Search for the cell housing the specified text and yield its (X, Y) center coordinate. 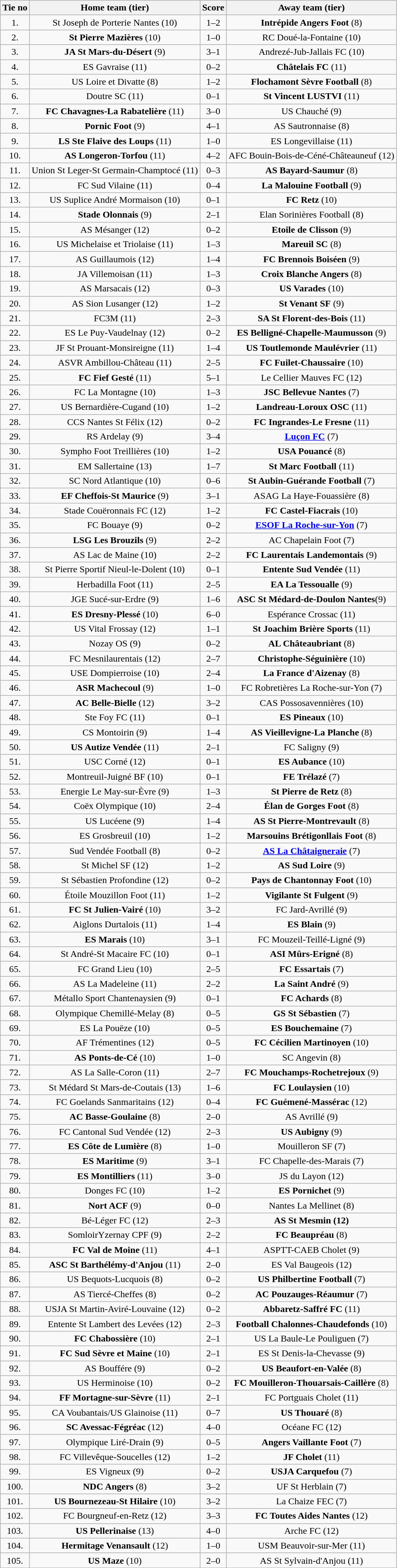
3. (15, 52)
US Lucéene (9) (115, 821)
34. (15, 510)
Métallo Sport Chantenaysien (9) (115, 998)
AS Marsacais (12) (115, 289)
84. (15, 1250)
66. (15, 984)
St Joachim Brière Sports (11) (312, 629)
64. (15, 954)
FE Trélazé (7) (312, 777)
Angers Vaillante Foot (7) (312, 1442)
ASPTT-CAEB Cholet (9) (312, 1250)
CA Voubantais/US Glainoise (11) (115, 1413)
AF Trémentines (12) (115, 1043)
Olympique Chemillé-Melay (8) (115, 1013)
Doutre SC (11) (115, 96)
RC Doué-la-Fontaine (10) (312, 37)
52. (15, 777)
88. (15, 1309)
24. (15, 362)
104. (15, 1545)
Ste Foy FC (11) (115, 718)
St Médard St Mars-de-Coutais (13) (115, 1087)
US La Baule-Le Pouliguen (7) (312, 1338)
Aiglons Durtalois (11) (115, 925)
1–7 (213, 466)
Nozay OS (9) (115, 643)
ES Bouchemaine (7) (312, 1028)
45. (15, 673)
US Aubigny (9) (312, 1132)
70. (15, 1043)
83. (15, 1235)
US Maze (10) (115, 1560)
1–1 (213, 629)
FC Robretières La Roche-sur-Yon (7) (312, 688)
EF Cheffois-St Maurice (9) (115, 496)
39. (15, 584)
FC Fuilet-Chaussaire (10) (312, 362)
Pays de Chantonnay Foot (10) (312, 880)
FC Laurentais Landemontais (9) (312, 555)
Entente Sud Vendée (11) (312, 570)
FC Guémené-Massérac (12) (312, 1102)
FC Jard-Avrillé (9) (312, 910)
Luçon FC (7) (312, 437)
61. (15, 910)
St Aubin-Guérande Football (7) (312, 481)
41. (15, 614)
AS Sion Lusanger (12) (115, 303)
ES La Pouëze (10) (115, 1028)
78. (15, 1161)
3–3 (213, 1516)
82. (15, 1220)
15. (15, 230)
5. (15, 82)
98. (15, 1457)
ES Grosbreuil (10) (115, 836)
St André-St Macaire FC (10) (115, 954)
Élan de Gorges Foot (8) (312, 806)
La Malouine Football (9) (312, 185)
Home team (tier) (115, 8)
US Thouaré (8) (312, 1413)
16. (15, 244)
ES Pineaux (10) (312, 718)
Abbaretz-Saffré FC (11) (312, 1309)
FC Cécilien Martinoyen (10) (312, 1043)
26. (15, 392)
27. (15, 407)
AS Bouffére (9) (115, 1368)
17. (15, 259)
62. (15, 925)
JS du Layon (12) (312, 1176)
25. (15, 377)
US Loire et Divatte (8) (115, 82)
FC Mouilleron-Thouarsais-Caillère (8) (312, 1383)
FC Sud Vilaine (11) (115, 185)
AL Châteaubriant (8) (312, 643)
105. (15, 1560)
FC St Julien-Vairé (10) (115, 910)
Pornic Foot (9) (115, 126)
AC Pouzauges-Réaumur (7) (312, 1294)
33. (15, 496)
SC Nord Atlantique (10) (115, 481)
99. (15, 1472)
USC Corné (12) (115, 762)
Landreau-Loroux OSC (11) (312, 407)
NDC Angers (8) (115, 1486)
JSC Bellevue Nantes (7) (312, 392)
USA Pouancé (8) (312, 451)
Nantes La Mellinet (8) (312, 1206)
48. (15, 718)
20. (15, 303)
76. (15, 1132)
US Chauché (9) (312, 111)
US Autize Vendée (11) (115, 747)
JF Cholet (11) (312, 1457)
AS Vieillevigne-La Planche (8) (312, 732)
Intrépide Angers Foot (8) (312, 23)
ES Pornichet (9) (312, 1191)
ES Longevillaise (11) (312, 141)
AS La Salle-Coron (11) (115, 1072)
US Varades (10) (312, 289)
95. (15, 1413)
Elan Sorinières Football (8) (312, 215)
49. (15, 732)
LSG Les Brouzils (9) (115, 540)
9. (15, 141)
0–6 (213, 481)
ES Aubance (10) (312, 762)
FC Goelands Sanmaritains (12) (115, 1102)
CCS Nantes St Félix (12) (115, 422)
Tie no (15, 8)
St Michel SF (12) (115, 865)
FC Castel-Fiacrais (10) (312, 510)
SA St Florent-des-Bois (11) (312, 318)
53. (15, 791)
Le Cellier Mauves FC (12) (312, 377)
3–4 (213, 437)
US Suplice André Mormaison (10) (115, 200)
FC La Montagne (10) (115, 392)
FC Grand Lieu (10) (115, 969)
USE Dompierroise (10) (115, 673)
37. (15, 555)
St Joseph de Porterie Nantes (10) (115, 23)
Hermitage Venansault (12) (115, 1545)
St Marc Football (11) (312, 466)
La Chaize FEC (7) (312, 1501)
38. (15, 570)
Nort ACF (9) (115, 1206)
96. (15, 1427)
92. (15, 1368)
AS St Sylvain-d'Anjou (11) (312, 1560)
Score (213, 8)
Montreuil-Juigné BF (10) (115, 777)
AS Avrillé (9) (312, 1117)
US Philbertine Football (7) (312, 1279)
2. (15, 37)
75. (15, 1117)
US Pellerinaise (13) (115, 1531)
Energie Le May-sur-Èvre (9) (115, 791)
EA La Tessoualle (9) (312, 584)
80. (15, 1191)
FC Essartais (7) (312, 969)
ES Vigneux (9) (115, 1472)
ES Dresny-Plessé (10) (115, 614)
4–2 (213, 155)
AS Longeron-Torfou (11) (115, 155)
Andrezé-Jub-Jallais FC (10) (312, 52)
65. (15, 969)
29. (15, 437)
AS Guillaumois (12) (115, 259)
US Bequots-Lucquois (8) (115, 1279)
10. (15, 155)
St Sébastien Profondine (12) (115, 880)
94. (15, 1398)
SC Avessac-Fégréac (12) (115, 1427)
FC Saligny (9) (312, 747)
54. (15, 806)
AC Belle-Bielle (12) (115, 703)
23. (15, 348)
97. (15, 1442)
51. (15, 762)
Vigilante St Fulgent (9) (312, 895)
USM Beauvoir-sur-Mer (11) (312, 1545)
Etoile de Clisson (9) (312, 230)
SC Angevin (8) (312, 1058)
ES Maritime (9) (115, 1161)
St Pierre de Retz (8) (312, 791)
US Bournezeau-St Hilaire (10) (115, 1501)
ASVR Ambillou-Château (11) (115, 362)
FC Achards (8) (312, 998)
FC Loulaysien (10) (312, 1087)
AC Basse-Goulaine (8) (115, 1117)
AS Ponts-de-Cé (10) (115, 1058)
USJA Carquefou (7) (312, 1472)
11. (15, 170)
77. (15, 1146)
ESOF La Roche-sur-Yon (7) (312, 525)
68. (15, 1013)
Croix Blanche Angers (8) (312, 274)
FF Mortagne-sur-Sèvre (11) (115, 1398)
UF St Herblain (7) (312, 1486)
FC Portguais Cholet (11) (312, 1398)
Étoile Mouzillon Foot (11) (115, 895)
32. (15, 481)
60. (15, 895)
69. (15, 1028)
LS Ste Flaive des Loups (11) (115, 141)
ES St Denis-la-Chevasse (9) (312, 1353)
102. (15, 1516)
Espérance Crossac (11) (312, 614)
47. (15, 703)
St Pierre Mazières (10) (115, 37)
St Venant SF (9) (312, 303)
FC Mesnilaurentais (12) (115, 659)
FC3M (11) (115, 318)
FC Mouzeil-Teillé-Ligné (9) (312, 939)
FC Ingrandes-Le Fresne (11) (312, 422)
JA St Mars-du-Désert (9) (115, 52)
Entente St Lambert des Levées (12) (115, 1324)
Football Chalonnes-Chaudefonds (10) (312, 1324)
28. (15, 422)
85. (15, 1265)
CAS Possosavennières (10) (312, 703)
91. (15, 1353)
ES Gavraise (11) (115, 67)
Coëx Olympique (10) (115, 806)
La France d'Aizenay (8) (312, 673)
FC Fief Gesté (11) (115, 377)
59. (15, 880)
GS St Sébastien (7) (312, 1013)
56. (15, 836)
JGE Sucé-sur-Erdre (9) (115, 599)
CS Montoirin (9) (115, 732)
55. (15, 821)
FC Villevêque-Soucelles (12) (115, 1457)
ES Côte de Lumière (8) (115, 1146)
58. (15, 865)
103. (15, 1531)
FC Brennois Boiséen (9) (312, 259)
US Michelaise et Triolaise (11) (115, 244)
0–7 (213, 1413)
ASC St Médard-de-Doulon Nantes(9) (312, 599)
US Bernardière-Cugand (10) (115, 407)
AS Lac de Maine (10) (115, 555)
72. (15, 1072)
FC Bouaye (9) (115, 525)
FC Chabossière (10) (115, 1338)
35. (15, 525)
Mareuil SC (8) (312, 244)
ES Le Puy-Vaudelnay (12) (115, 333)
ES Montilliers (11) (115, 1176)
Mouilleron SF (7) (312, 1146)
43. (15, 643)
EM Sallertaine (13) (115, 466)
ASAG La Haye-Fouassière (8) (312, 496)
US Herminoise (10) (115, 1383)
Donges FC (10) (115, 1191)
Arche FC (12) (312, 1531)
FC Cantonal Sud Vendée (12) (115, 1132)
SomloirYzernay CPF (9) (115, 1235)
RS Ardelay (9) (115, 437)
74. (15, 1102)
AS Sautronnaise (8) (312, 126)
86. (15, 1279)
Union St Leger-St Germain-Champtocé (11) (115, 170)
4. (15, 67)
30. (15, 451)
AS Mésanger (12) (115, 230)
Océane FC (12) (312, 1427)
6. (15, 96)
73. (15, 1087)
87. (15, 1294)
FC Toutes Aides Nantes (12) (312, 1516)
USJA St Martin-Aviré-Louvaine (12) (115, 1309)
AS Sud Loire (9) (312, 865)
12. (15, 185)
7. (15, 111)
36. (15, 540)
AS St Mesmin (12) (312, 1220)
ASI Mûrs-Erigné (8) (312, 954)
JF St Prouant-Monsireigne (11) (115, 348)
6–0 (213, 614)
AS St Pierre-Montrevault (8) (312, 821)
90. (15, 1338)
5–1 (213, 377)
AS La Madeleine (11) (115, 984)
St Pierre Sportif Nieul-le-Dolent (10) (115, 570)
Châtelais FC (11) (312, 67)
89. (15, 1324)
FC Beaupréau (8) (312, 1235)
8. (15, 126)
FC Sud Sèvre et Maine (10) (115, 1353)
AFC Bouin-Bois-de-Céné-Châteauneuf (12) (312, 155)
US Beaufort-en-Valée (8) (312, 1368)
AC Chapelain Foot (7) (312, 540)
AS La Châtaigneraie (7) (312, 850)
Sud Vendée Football (8) (115, 850)
50. (15, 747)
21. (15, 318)
ES Blain (9) (312, 925)
La Saint André (9) (312, 984)
19. (15, 289)
22. (15, 333)
40. (15, 599)
Olympique Liré-Drain (9) (115, 1442)
31. (15, 466)
AS Bayard-Saumur (8) (312, 170)
46. (15, 688)
71. (15, 1058)
13. (15, 200)
14. (15, 215)
ES Belligné-Chapelle-Maumusson (9) (312, 333)
Bé-Léger FC (12) (115, 1220)
18. (15, 274)
Herbadilla Foot (11) (115, 584)
67. (15, 998)
FC Chapelle-des-Marais (7) (312, 1161)
JA Villemoisan (11) (115, 274)
93. (15, 1383)
FC Mouchamps-Rochetrejoux (9) (312, 1072)
FC Val de Moine (11) (115, 1250)
81. (15, 1206)
US Vital Frossay (12) (115, 629)
FC Bourgneuf-en-Retz (12) (115, 1516)
42. (15, 629)
AS Tiercé-Cheffes (8) (115, 1294)
Flochamont Sèvre Football (8) (312, 82)
US Toutlemonde Maulévrier (11) (312, 348)
FC Chavagnes-La Rabatelière (11) (115, 111)
0–0 (213, 1206)
101. (15, 1501)
100. (15, 1486)
ASR Machecoul (9) (115, 688)
Christophe-Séguinière (10) (312, 659)
Away team (tier) (312, 8)
ES Marais (10) (115, 939)
Stade Olonnais (9) (115, 215)
44. (15, 659)
Marsouins Brétigonllais Foot (8) (312, 836)
FC Retz (10) (312, 200)
57. (15, 850)
63. (15, 939)
ASC St Barthélémy-d'Anjou (11) (115, 1265)
Stade Couëronnais FC (12) (115, 510)
1. (15, 23)
79. (15, 1176)
St Vincent LUSTVI (11) (312, 96)
Sympho Foot Treillières (10) (115, 451)
ES Val Baugeois (12) (312, 1265)
